Scan for the cell matching the given text and deliver its (x, y) coordinate at center. 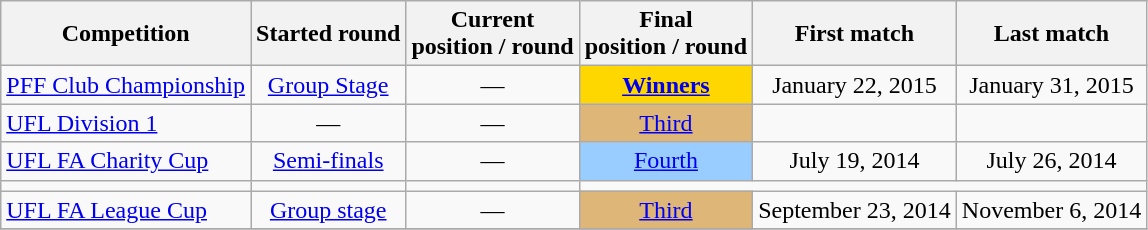
PFF Club Championship (126, 85)
First match (855, 34)
Fourth (666, 161)
UFL FA League Cup (126, 210)
Competition (126, 34)
Winners (666, 85)
Started round (328, 34)
July 19, 2014 (855, 161)
UFL FA Charity Cup (126, 161)
UFL Division 1 (126, 123)
September 23, 2014 (855, 210)
Finalposition / round (666, 34)
November 6, 2014 (1051, 210)
January 22, 2015 (855, 85)
Group Stage (328, 85)
Group stage (328, 210)
July 26, 2014 (1051, 161)
Semi-finals (328, 161)
Currentposition / round (492, 34)
January 31, 2015 (1051, 85)
Last match (1051, 34)
